Scan for the cell matching the given text and deliver its [X, Y] coordinate at center. 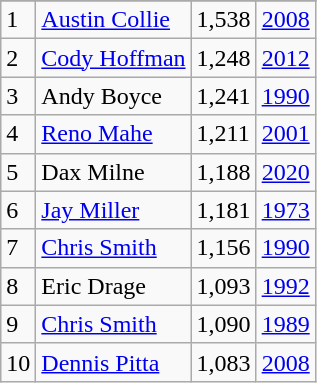
1,211 [224, 134]
1992 [286, 286]
1,083 [224, 362]
3 [18, 96]
4 [18, 134]
Dax Milne [114, 172]
1,248 [224, 58]
Eric Drage [114, 286]
Jay Miller [114, 210]
6 [18, 210]
Dennis Pitta [114, 362]
1,156 [224, 248]
1,090 [224, 324]
2020 [286, 172]
9 [18, 324]
1,181 [224, 210]
Andy Boyce [114, 96]
Reno Mahe [114, 134]
2012 [286, 58]
1,538 [224, 20]
2001 [286, 134]
1,188 [224, 172]
1 [18, 20]
Cody Hoffman [114, 58]
2 [18, 58]
1989 [286, 324]
1973 [286, 210]
8 [18, 286]
1,241 [224, 96]
1,093 [224, 286]
10 [18, 362]
7 [18, 248]
Austin Collie [114, 20]
5 [18, 172]
